Extract the (x, y) coordinate from the center of the cell holding the provided text.  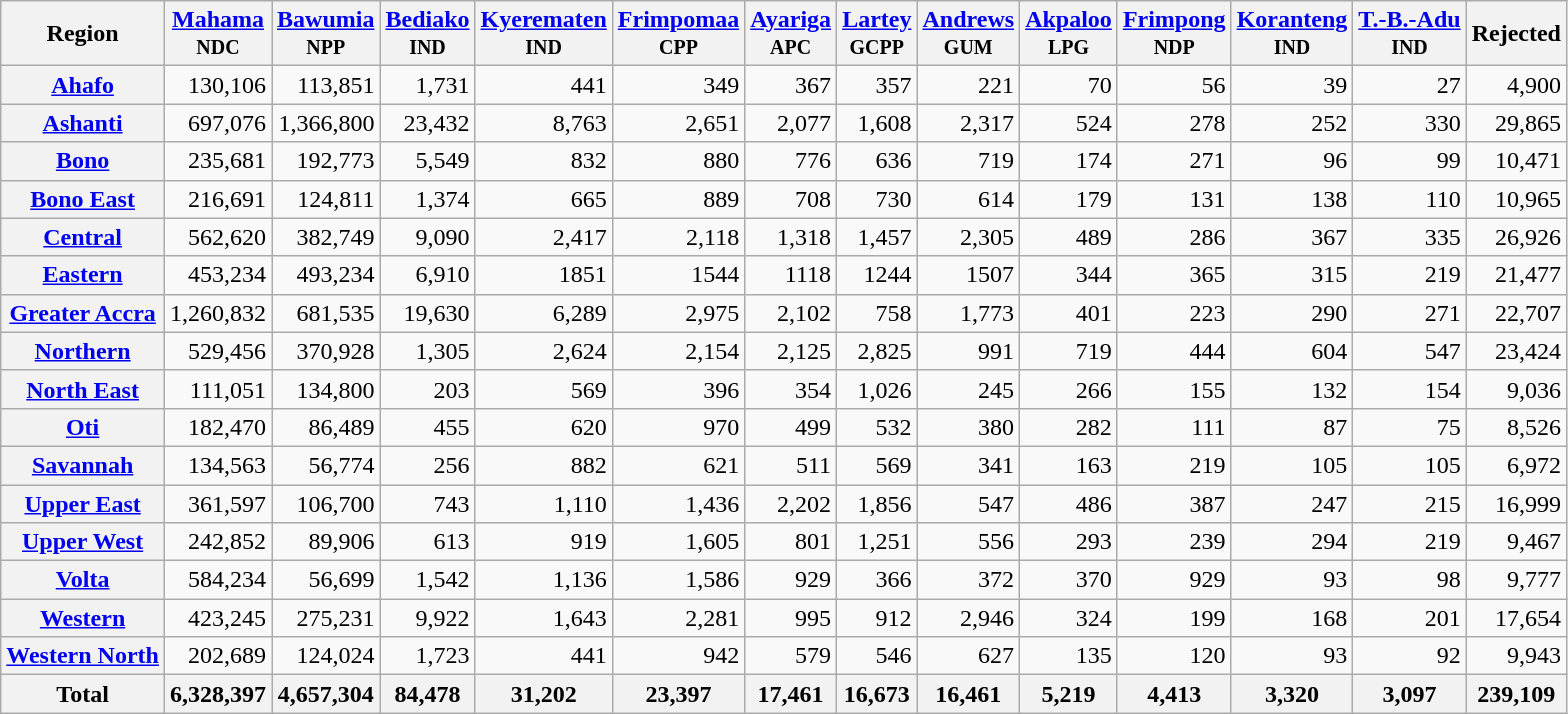
247 (1292, 503)
344 (1069, 275)
89,906 (326, 542)
31,202 (544, 694)
235,681 (218, 161)
2,946 (968, 618)
290 (1292, 313)
1,305 (428, 351)
9,922 (428, 618)
86,489 (326, 427)
912 (877, 618)
9,090 (428, 237)
Region (83, 34)
2,624 (544, 351)
341 (968, 465)
486 (1069, 503)
17,654 (1516, 618)
Eastern (83, 275)
39 (1292, 85)
991 (968, 351)
5,549 (428, 161)
113,851 (326, 85)
202,689 (218, 656)
2,975 (678, 313)
286 (1174, 237)
130,106 (218, 85)
Greater Accra (83, 313)
1,374 (428, 199)
26,926 (1516, 237)
98 (1410, 580)
134,800 (326, 389)
KorantengIND (1292, 34)
708 (791, 199)
92 (1410, 656)
199 (1174, 618)
493,234 (326, 275)
278 (1174, 123)
401 (1069, 313)
21,477 (1516, 275)
529,456 (218, 351)
Bono (83, 161)
120 (1174, 656)
758 (877, 313)
111,051 (218, 389)
96 (1292, 161)
Upper East (83, 503)
2,102 (791, 313)
604 (1292, 351)
252 (1292, 123)
16,461 (968, 694)
357 (877, 85)
110 (1410, 199)
BediakoIND (428, 34)
697,076 (218, 123)
970 (678, 427)
1,026 (877, 389)
8,763 (544, 123)
832 (544, 161)
282 (1069, 427)
1118 (791, 275)
621 (678, 465)
1,457 (877, 237)
620 (544, 427)
27 (1410, 85)
2,305 (968, 237)
AndrewsGUM (968, 34)
87 (1292, 427)
6,972 (1516, 465)
613 (428, 542)
84,478 (428, 694)
1,586 (678, 580)
532 (877, 427)
1,856 (877, 503)
499 (791, 427)
315 (1292, 275)
138 (1292, 199)
9,777 (1516, 580)
3,320 (1292, 694)
1,110 (544, 503)
23,432 (428, 123)
2,202 (791, 503)
KyerematenIND (544, 34)
Volta (83, 580)
942 (678, 656)
2,417 (544, 237)
455 (428, 427)
124,811 (326, 199)
4,413 (1174, 694)
1507 (968, 275)
239,109 (1516, 694)
2,077 (791, 123)
1,136 (544, 580)
5,219 (1069, 694)
Ahafo (83, 85)
182,470 (218, 427)
1,436 (678, 503)
FrimpongNDP (1174, 34)
134,563 (218, 465)
1,608 (877, 123)
70 (1069, 85)
Ashanti (83, 123)
380 (968, 427)
154 (1410, 389)
387 (1174, 503)
Northern (83, 351)
19,630 (428, 313)
216,691 (218, 199)
349 (678, 85)
242,852 (218, 542)
2,317 (968, 123)
1,318 (791, 237)
995 (791, 618)
AyarigaAPC (791, 34)
201 (1410, 618)
1,605 (678, 542)
730 (877, 199)
636 (877, 161)
882 (544, 465)
215 (1410, 503)
245 (968, 389)
LarteyGCPP (877, 34)
9,943 (1516, 656)
203 (428, 389)
919 (544, 542)
665 (544, 199)
132 (1292, 389)
179 (1069, 199)
Upper West (83, 542)
330 (1410, 123)
562,620 (218, 237)
223 (1174, 313)
584,234 (218, 580)
Central (83, 237)
23,424 (1516, 351)
2,125 (791, 351)
1851 (544, 275)
275,231 (326, 618)
2,651 (678, 123)
556 (968, 542)
192,773 (326, 161)
Western North (83, 656)
1,251 (877, 542)
423,245 (218, 618)
Total (83, 694)
6,910 (428, 275)
266 (1069, 389)
293 (1069, 542)
9,467 (1516, 542)
335 (1410, 237)
T.-B.-AduIND (1410, 34)
627 (968, 656)
366 (877, 580)
2,825 (877, 351)
135 (1069, 656)
Rejected (1516, 34)
99 (1410, 161)
579 (791, 656)
382,749 (326, 237)
4,657,304 (326, 694)
8,526 (1516, 427)
361,597 (218, 503)
FrimpomaaCPP (678, 34)
370 (1069, 580)
124,024 (326, 656)
776 (791, 161)
372 (968, 580)
801 (791, 542)
Bono East (83, 199)
6,289 (544, 313)
324 (1069, 618)
AkpalooLPG (1069, 34)
106,700 (326, 503)
BawumiaNPP (326, 34)
17,461 (791, 694)
743 (428, 503)
16,999 (1516, 503)
23,397 (678, 694)
1244 (877, 275)
56 (1174, 85)
614 (968, 199)
16,673 (877, 694)
365 (1174, 275)
880 (678, 161)
1,731 (428, 85)
56,774 (326, 465)
511 (791, 465)
546 (877, 656)
444 (1174, 351)
4,900 (1516, 85)
221 (968, 85)
163 (1069, 465)
MahamaNDC (218, 34)
Western (83, 618)
1,723 (428, 656)
29,865 (1516, 123)
111 (1174, 427)
168 (1292, 618)
Oti (83, 427)
22,707 (1516, 313)
681,535 (326, 313)
1,542 (428, 580)
6,328,397 (218, 694)
354 (791, 389)
1,773 (968, 313)
524 (1069, 123)
3,097 (1410, 694)
10,471 (1516, 161)
75 (1410, 427)
1,366,800 (326, 123)
239 (1174, 542)
10,965 (1516, 199)
453,234 (218, 275)
1544 (678, 275)
2,154 (678, 351)
489 (1069, 237)
396 (678, 389)
2,281 (678, 618)
174 (1069, 161)
131 (1174, 199)
1,260,832 (218, 313)
889 (678, 199)
155 (1174, 389)
294 (1292, 542)
North East (83, 389)
56,699 (326, 580)
1,643 (544, 618)
2,118 (678, 237)
256 (428, 465)
370,928 (326, 351)
Savannah (83, 465)
9,036 (1516, 389)
